Detect which cell encompasses the target text, then output its (X, Y) center coordinate. 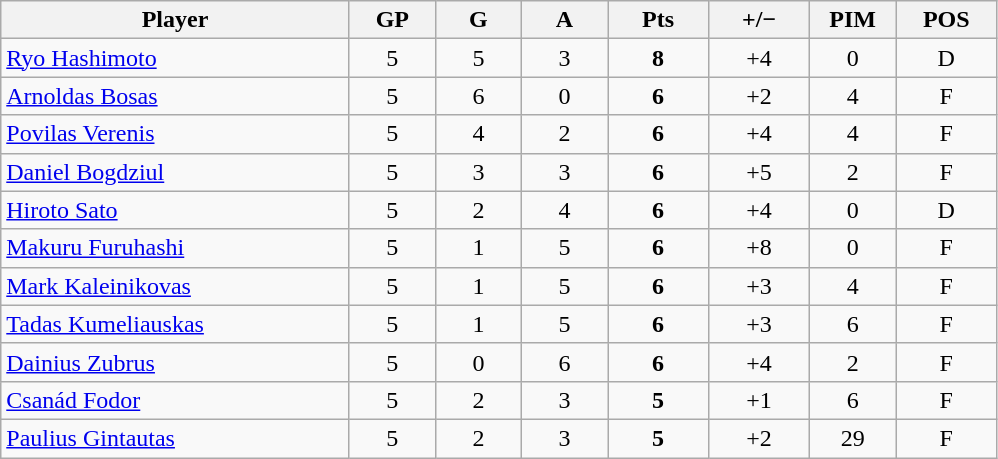
POS (946, 20)
Hiroto Sato (176, 210)
Paulius Gintautas (176, 438)
Daniel Bogdziul (176, 172)
Makuru Furuhashi (176, 248)
Tadas Kumeliauskas (176, 324)
GP (392, 20)
+8 (760, 248)
Arnoldas Bosas (176, 96)
8 (658, 58)
Player (176, 20)
Povilas Verenis (176, 134)
Dainius Zubrus (176, 362)
PIM (853, 20)
Mark Kaleinikovas (176, 286)
Csanád Fodor (176, 400)
Pts (658, 20)
+/− (760, 20)
+1 (760, 400)
+5 (760, 172)
A (564, 20)
Ryo Hashimoto (176, 58)
G (478, 20)
29 (853, 438)
